Pinpoint the cell where the given text exists, returning its [x, y] midpoint coordinate. 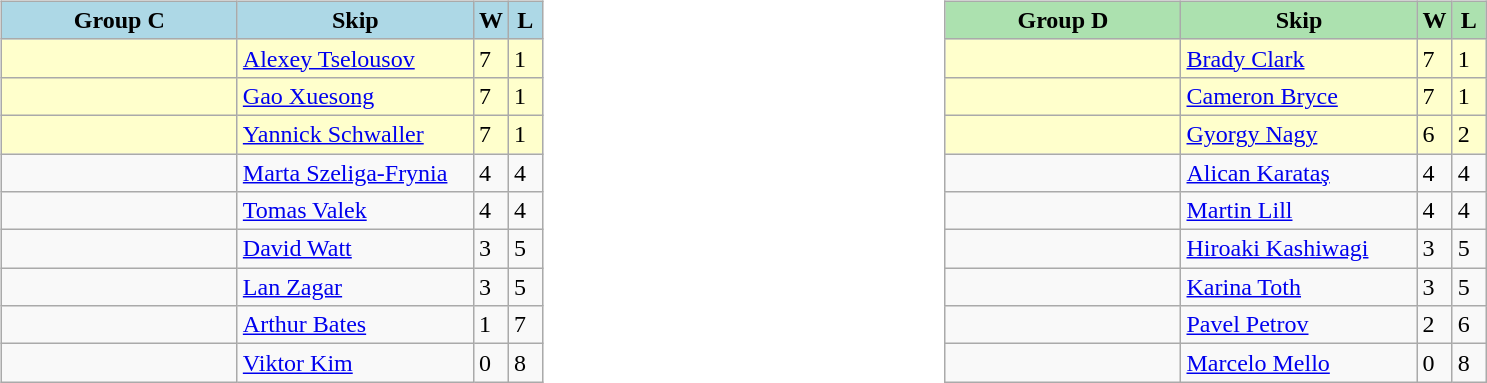
Martin Lill [1299, 211]
Tomas Valek [355, 211]
Yannick Schwaller [355, 134]
Gao Xuesong [355, 96]
Gyorgy Nagy [1299, 134]
Marcelo Mello [1299, 363]
Pavel Petrov [1299, 325]
Marta Szeliga-Frynia [355, 173]
Lan Zagar [355, 287]
Alexey Tselousov [355, 58]
Viktor Kim [355, 363]
Arthur Bates [355, 325]
Hiroaki Kashiwagi [1299, 249]
Brady Clark [1299, 58]
Cameron Bryce [1299, 96]
Karina Toth [1299, 287]
Group D [1063, 20]
Alican Karataş [1299, 173]
Group C [119, 20]
David Watt [355, 249]
